Locate the cell with the specified text and output its [x, y] center coordinate. 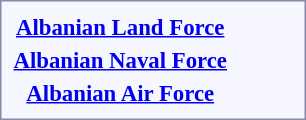
Albanian Land Force [120, 27]
Albanian Air Force [120, 93]
Albanian Naval Force [120, 60]
